Return [X, Y] of the center of cell containing provided text 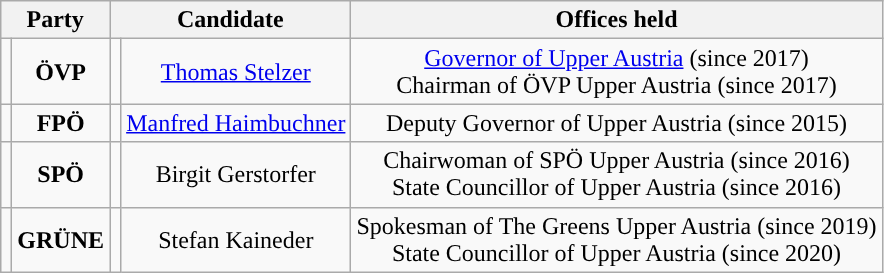
Deputy Governor of Upper Austria (since 2015) [616, 123]
Stefan Kaineder [236, 240]
GRÜNE [61, 240]
Thomas Stelzer [236, 72]
Spokesman of The Greens Upper Austria (since 2019)State Councillor of Upper Austria (since 2020) [616, 240]
ÖVP [61, 72]
Candidate [230, 20]
SPÖ [61, 174]
Offices held [616, 20]
Party [56, 20]
Chairwoman of SPÖ Upper Austria (since 2016)State Councillor of Upper Austria (since 2016) [616, 174]
Governor of Upper Austria (since 2017)Chairman of ÖVP Upper Austria (since 2017) [616, 72]
Manfred Haimbuchner [236, 123]
FPÖ [61, 123]
Birgit Gerstorfer [236, 174]
